Locate the cell with the specified text and output its [X, Y] center coordinate. 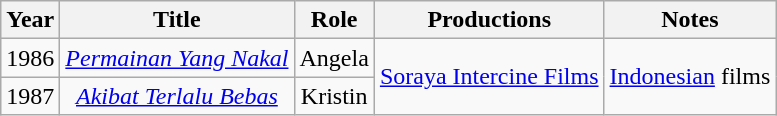
Title [177, 20]
Permainan Yang Nakal [177, 58]
Akibat Terlalu Bebas [177, 96]
Notes [690, 20]
Year [30, 20]
Role [334, 20]
Indonesian films [690, 77]
Soraya Intercine Films [489, 77]
Productions [489, 20]
1986 [30, 58]
Kristin [334, 96]
Angela [334, 58]
1987 [30, 96]
